Detect which cell encompasses the target text, then output its [X, Y] center coordinate. 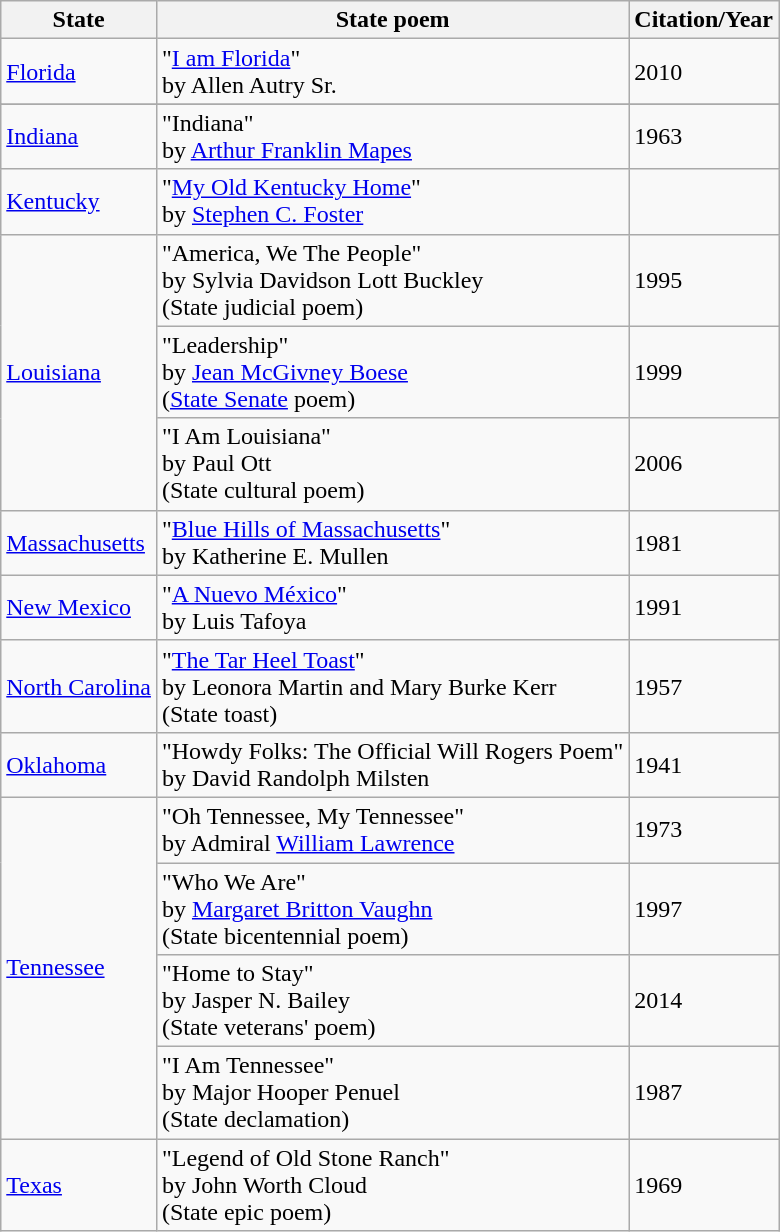
"My Old Kentucky Home" by Stephen C. Foster [392, 202]
"I Am Louisiana" by Paul Ott(State cultural poem) [392, 464]
"I Am Tennessee"by Major Hooper Penuel(State declamation) [392, 1093]
"America, We The People" by Sylvia Davidson Lott Buckley (State judicial poem) [392, 280]
Texas [79, 1185]
Tennessee [79, 968]
Kentucky [79, 202]
1963 [704, 136]
1997 [704, 908]
"Who We Are"by Margaret Britton Vaughn(State bicentennial poem) [392, 908]
1969 [704, 1185]
1981 [704, 542]
"The Tar Heel Toast" by Leonora Martin and Mary Burke Kerr (State toast) [392, 686]
2010 [704, 72]
Florida [79, 72]
1957 [704, 686]
"Home to Stay"by Jasper N. Bailey(State veterans' poem) [392, 1001]
"Indiana" by Arthur Franklin Mapes [392, 136]
2014 [704, 1001]
"I am Florida" by Allen Autry Sr. [392, 72]
Louisiana [79, 372]
"Blue Hills of Massachusetts" by Katherine E. Mullen [392, 542]
2006 [704, 464]
Indiana [79, 136]
"A Nuevo México" by Luis Tafoya [392, 608]
1999 [704, 372]
Citation/Year [704, 20]
State poem [392, 20]
Massachusetts [79, 542]
New Mexico [79, 608]
Oklahoma [79, 764]
"Oh Tennessee, My Tennessee" by Admiral William Lawrence [392, 830]
"Leadership" by Jean McGivney Boese (State Senate poem) [392, 372]
1973 [704, 830]
1987 [704, 1093]
North Carolina [79, 686]
1995 [704, 280]
1991 [704, 608]
1941 [704, 764]
"Legend of Old Stone Ranch"by John Worth Cloud(State epic poem) [392, 1185]
"Howdy Folks: The Official Will Rogers Poem" by David Randolph Milsten [392, 764]
State [79, 20]
